Determine the [x, y] coordinate at the center of the cell enclosing the given text.  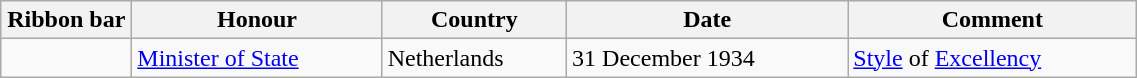
Country [474, 20]
Comment [992, 20]
Date [708, 20]
Honour [257, 20]
Style of Excellency [992, 58]
31 December 1934 [708, 58]
Minister of State [257, 58]
Ribbon bar [66, 20]
Netherlands [474, 58]
